Identify which cell holds the provided text, then report its [X, Y] central coordinate. 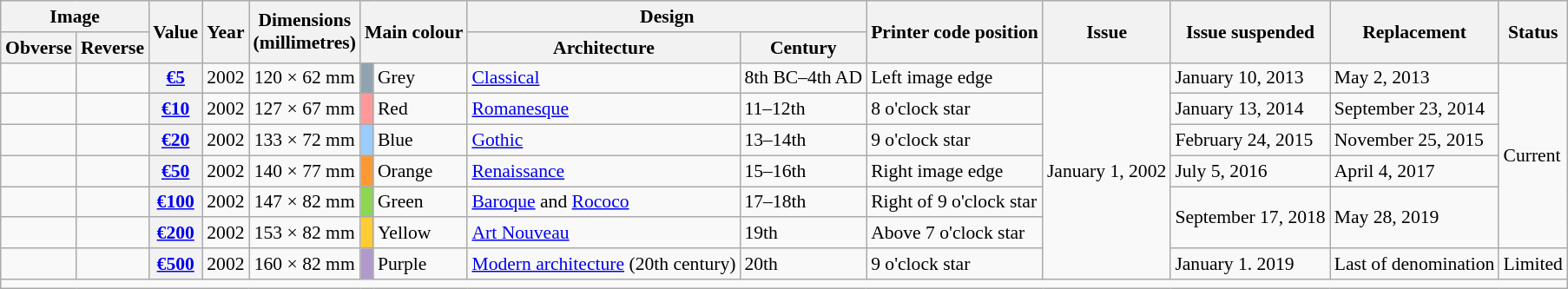
September 17, 2018 [1250, 217]
Image [75, 16]
Right of 9 o'clock star [955, 201]
Printer code position [955, 31]
Replacement [1415, 31]
€5 [175, 78]
Reverse [113, 47]
May 2, 2013 [1415, 78]
Dimensions(millimetres) [305, 31]
January 10, 2013 [1250, 78]
Last of denomination [1415, 264]
€50 [175, 171]
Modern architecture (20th century) [603, 264]
Grey [420, 78]
January 1, 2002 [1106, 170]
140 × 77 mm [305, 171]
€20 [175, 140]
Blue [420, 140]
133 × 72 mm [305, 140]
Status [1532, 31]
Right image edge [955, 171]
September 23, 2014 [1415, 109]
15–16th [803, 171]
Current [1532, 155]
Art Nouveau [603, 233]
February 24, 2015 [1250, 140]
Orange [420, 171]
Baroque and Rococo [603, 201]
Issue suspended [1250, 31]
Obverse [38, 47]
160 × 82 mm [305, 264]
Purple [420, 264]
127 × 67 mm [305, 109]
€100 [175, 201]
17–18th [803, 201]
€10 [175, 109]
19th [803, 233]
8 o'clock star [955, 109]
13–14th [803, 140]
Gothic [603, 140]
Red [420, 109]
July 5, 2016 [1250, 171]
Romanesque [603, 109]
153 × 82 mm [305, 233]
Architecture [603, 47]
January 13, 2014 [1250, 109]
Design [667, 16]
Limited [1532, 264]
20th [803, 264]
Yellow [420, 233]
Year [226, 31]
8th BC–4th AD [803, 78]
May 28, 2019 [1415, 217]
Above 7 o'clock star [955, 233]
November 25, 2015 [1415, 140]
Issue [1106, 31]
Left image edge [955, 78]
Classical [603, 78]
€500 [175, 264]
11–12th [803, 109]
January 1. 2019 [1250, 264]
Value [175, 31]
Renaissance [603, 171]
Green [420, 201]
147 × 82 mm [305, 201]
Century [803, 47]
April 4, 2017 [1415, 171]
120 × 62 mm [305, 78]
€200 [175, 233]
Main colour [413, 31]
